Detect which cell encompasses the target text, then output its [x, y] center coordinate. 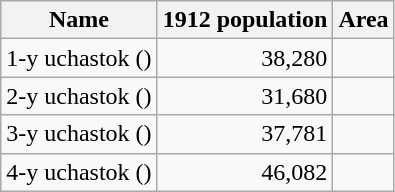
38,280 [245, 58]
1912 population [245, 20]
3-y uchastok () [79, 134]
1-y uchastok () [79, 58]
31,680 [245, 96]
Area [364, 20]
2-y uchastok () [79, 96]
37,781 [245, 134]
46,082 [245, 172]
4-y uchastok () [79, 172]
Name [79, 20]
